Determine the (X, Y) coordinate at the center of the cell enclosing the given text.  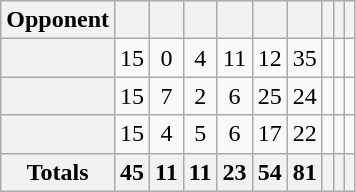
23 (234, 172)
2 (200, 96)
54 (270, 172)
45 (132, 172)
35 (304, 58)
25 (270, 96)
Totals (58, 172)
12 (270, 58)
24 (304, 96)
17 (270, 134)
81 (304, 172)
5 (200, 134)
7 (167, 96)
0 (167, 58)
Opponent (58, 20)
22 (304, 134)
